Capture the cell that displays the provided text and extract its (x, y) central coordinate. 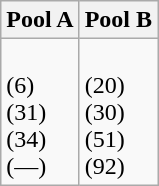
Pool A (40, 20)
Pool B (118, 20)
(6) (31) (34) (—) (40, 112)
(20) (30) (51) (92) (118, 112)
